Scan for the cell matching the given text and deliver its (x, y) coordinate at center. 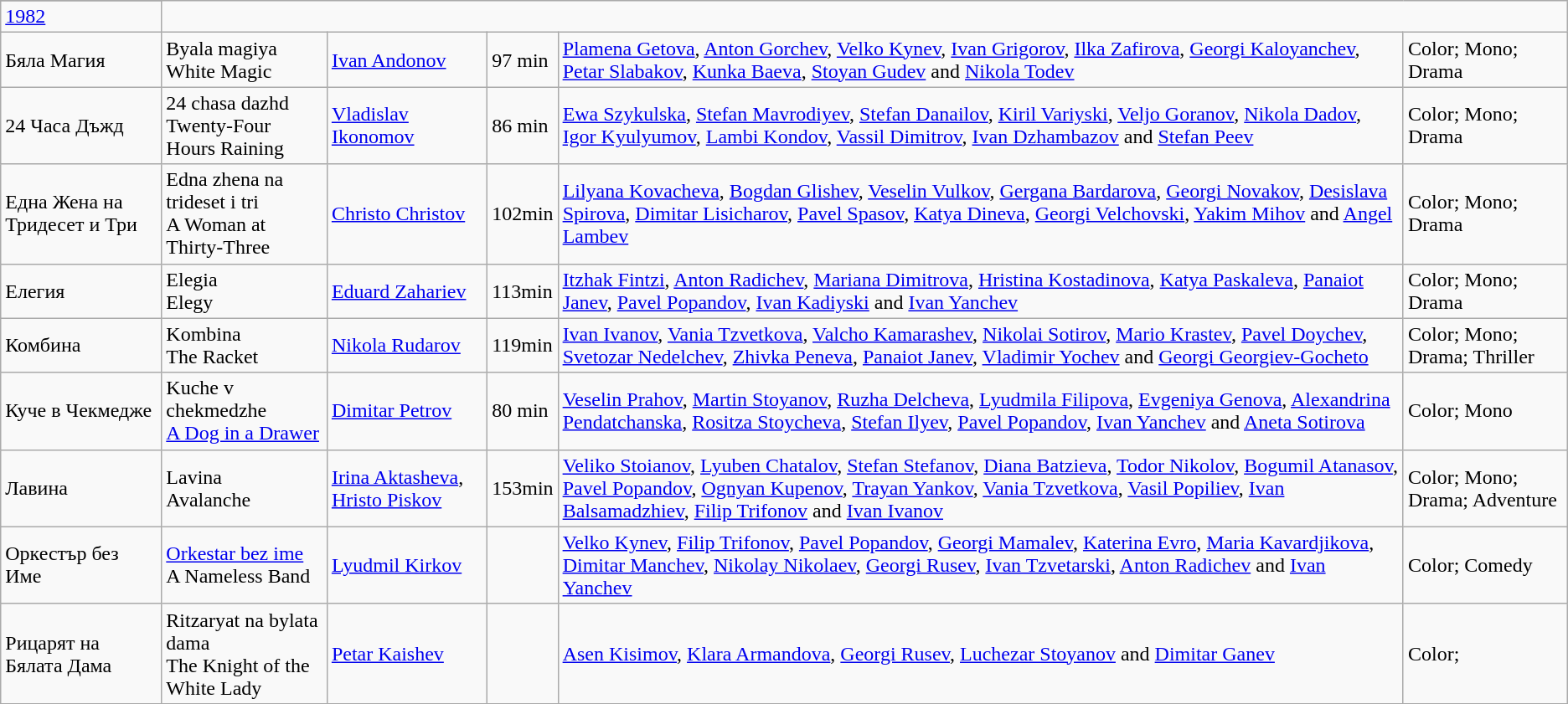
Irina Aktasheva, Hristo Piskov (407, 488)
24 Часа Дъжд (81, 126)
Рицарят на Бялата Дама (81, 653)
Оркестър без Име (81, 565)
Една Жена на Тридесет и Три (81, 214)
119min (523, 345)
Color; (1485, 653)
Ivan Andonov (407, 60)
Бяла Магия (81, 60)
Ritzaryat na bylata damaThe Knight of the White Lady (245, 653)
80 min (523, 411)
Nikola Rudarov (407, 345)
Елегия (81, 291)
Kuche v chekmedzheA Dog in a Drawer (245, 411)
Christo Christov (407, 214)
153min (523, 488)
ElegiaElegy (245, 291)
Asen Kisimov, Klara Armandova, Georgi Rusev, Luchezar Stoyanov and Dimitar Ganev (980, 653)
Комбина (81, 345)
Edna zhena na trideset i triA Woman at Thirty-Three (245, 214)
Dimitar Petrov (407, 411)
1982 (81, 17)
Color; Mono (1485, 411)
Куче в Чекмедже (81, 411)
LavinaAvalanche (245, 488)
Color; Mono; Drama; Thriller (1485, 345)
Лавина (81, 488)
Color; Comedy (1485, 565)
86 min (523, 126)
Vladislav Ikonomov (407, 126)
102min (523, 214)
KombinaThe Racket (245, 345)
Eduard Zahariev (407, 291)
97 min (523, 60)
Orkestar bez imeA Nameless Band (245, 565)
24 chasa dazhdTwenty-Four Hours Raining (245, 126)
Color; Mono; Drama; Adventure (1485, 488)
Byala magiyaWhite Magic (245, 60)
113min (523, 291)
Petar Kaishev (407, 653)
Lyudmil Kirkov (407, 565)
